Locate the cell with the specified text and output its (X, Y) center coordinate. 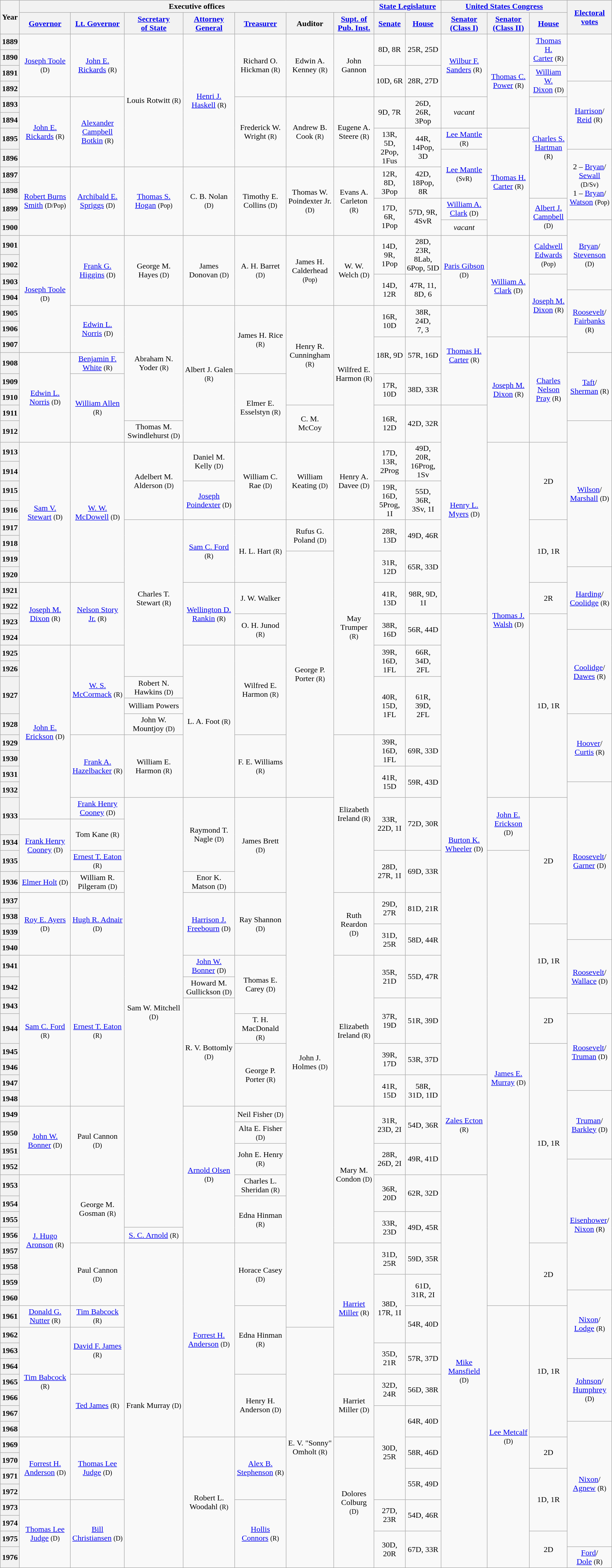
61D, 31R, 2I (423, 1290)
59R, 43D (423, 782)
1919 (10, 559)
17D, 13R,2Prog (390, 461)
1924 (10, 637)
Alexander CampbellBotkin (R) (97, 132)
Thomas W.Poindexter Jr. (D) (310, 201)
33R, 22D, 1I (390, 824)
Abraham N. Yoder (R) (154, 363)
John E. Henry (R) (260, 1159)
Bill Christiansen (D) (97, 1533)
1954 (10, 1204)
9D, 7R (390, 112)
1923 (10, 622)
1894 (10, 120)
Benjamin F. White (R) (97, 363)
1940 (10, 948)
1906 (10, 329)
1967 (10, 1413)
Bryan/Stevenson (D) (589, 255)
1904 (10, 298)
8D, 8R (390, 50)
65R, 33D (423, 567)
Robert N. Hawkins (D) (154, 687)
Lee Mantle (R) (464, 139)
19R, 16D,5Prog, 1I (390, 500)
28D, 27R, 1I (390, 871)
Thomas H.Carter (R) (549, 50)
Harding/Coolidge (R) (589, 598)
1934 (10, 842)
Wilson/Marshall (D) (589, 494)
67D, 33R (423, 1549)
A. H. Barret (D) (260, 270)
JohnGannon (354, 65)
31R, 23D, 2I (390, 1125)
George P.Porter (R) (310, 674)
14D, 12R (390, 290)
35D, 21R (390, 1358)
1899 (10, 209)
Rufus G.Poland (D) (310, 535)
Johnson/Humphrey (D) (589, 1390)
R. V. Bottomly (D) (209, 1052)
1932 (10, 790)
1933 (10, 816)
1908 (10, 363)
36R, 20D (390, 1193)
1909 (10, 382)
66R, 34D,2FL (423, 661)
Alta E. Fisher (D) (260, 1133)
41R, 13D (390, 598)
29D, 27R (390, 908)
William Allen (R) (97, 408)
30D, 20R (390, 1549)
Burton K. Wheeler (D) (464, 844)
1961 (10, 1316)
James E. Murray (D) (508, 1078)
Paris Gibson (D) (464, 270)
1965 (10, 1382)
39R, 17D (390, 1059)
Wellington D. Rankin (R) (209, 614)
1962 (10, 1335)
Frank A. Hazelbacker (R) (97, 766)
Lee Metcalf (D) (508, 1437)
AttorneyGeneral (209, 24)
HarrietMiller (R) (354, 1309)
26D, 26R,3Pop (423, 112)
32D, 24R (390, 1390)
John J.Holmes (D) (310, 1062)
69D, 33R (423, 871)
56R, 44D (423, 629)
Roosevelt/Truman (D) (589, 1052)
1939 (10, 932)
Roosevelt/Fairbanks (R) (589, 321)
DoloresColburg (D) (354, 1502)
H. L. Hart (R) (260, 551)
1895 (10, 139)
Eugene A.Steere (R) (354, 132)
Secretaryof State (154, 24)
Hugh R. Adnair (D) (97, 924)
1912 (10, 431)
1972 (10, 1492)
18R, 9D (390, 355)
98R, 9D, 1I (423, 598)
Senator(Class I) (464, 24)
C. M.McCoy (310, 423)
1898 (10, 190)
Neil Fisher (D) (260, 1114)
David F. James (R) (97, 1350)
1921 (10, 590)
Donald G. Nutter (R) (45, 1316)
49D, 20R,16Prog, 1Sv (423, 461)
1891 (10, 73)
Harriet Miller (D) (354, 1405)
Elmer Holt (D) (45, 882)
40R, 15D,1FL (390, 706)
Zales Ecton (R) (464, 1125)
W. W.Welch (D) (354, 270)
Alex B. Stephenson (R) (260, 1468)
William E. Harmon (R) (154, 766)
57R, 16D (423, 355)
Henry H. Anderson (D) (260, 1405)
1916 (10, 510)
Senate (390, 24)
53R, 37D (423, 1059)
Ford/Dole (R) (589, 1557)
38R, 24D,7, 3 (423, 321)
1907 (10, 345)
Supt. ofPub. Inst. (354, 24)
47R, 11,8D, 6 (423, 290)
1973 (10, 1507)
Elmer E. Esselstyn (R) (260, 408)
1938 (10, 916)
Robert Burns Smith (D/Pop) (45, 201)
Electoralvotes (589, 17)
16R, 10D (390, 321)
J. Hugo Aronson (R) (45, 1240)
1968 (10, 1429)
1896 (10, 158)
1936 (10, 882)
1901 (10, 245)
Raymond T. Nagle (D) (209, 834)
27D, 23R (390, 1515)
1949 (10, 1114)
RuthReardon (D) (354, 924)
Thomas J. Walsh (D) (508, 620)
Truman/Barkley (D) (589, 1125)
Adelbert M. Alderson (D) (154, 481)
Mike Mansfield (D) (464, 1371)
1974 (10, 1523)
49D, 46R (423, 535)
James H.Calderhead (Pop) (310, 270)
1969 (10, 1445)
Governor (45, 24)
Hoover/Curtis (R) (589, 747)
MayTrumper (R) (354, 627)
51R, 39D (423, 1021)
Frank Murray (D) (154, 1405)
1913 (10, 452)
81D, 21R (423, 908)
Nixon/Agnew (R) (589, 1484)
1925 (10, 653)
1945 (10, 1052)
1937 (10, 901)
1964 (10, 1366)
12R, 8D,3Pop (390, 183)
16R, 12D (390, 423)
1951 (10, 1151)
Louis Rotwitt (R) (154, 101)
54D, 36R (423, 1125)
1890 (10, 57)
1952 (10, 1167)
Evans A.Carleton (R) (354, 201)
62R, 32D (423, 1193)
1917 (10, 528)
Howard M. Gullickson (D) (209, 987)
Charles T. Stewart (R) (154, 598)
Sam V. Stewart (D) (45, 512)
1942 (10, 987)
1935 (10, 860)
28R, 27D (423, 81)
1897 (10, 175)
61R, 39D,2FL (423, 706)
W. W. McDowell (D) (97, 512)
Roy E. Ayers (D) (45, 924)
1918 (10, 543)
2 – Bryan/Sewall (D/Sv) 1 – Bryan/Watson (Pop) (589, 184)
Robert L. Woodahl (R) (209, 1502)
Thomas C. Power (R) (508, 81)
30D, 25R (390, 1452)
George P. Porter (R) (260, 1075)
64R, 40D (423, 1421)
1920 (10, 575)
1903 (10, 282)
1930 (10, 758)
17D, 6R,1Pop (390, 217)
56D, 38R (423, 1390)
Tom Kane (R) (97, 834)
United States Congress (504, 7)
28D, 23R, 8Lab,6Pop, 5ID (423, 255)
William W.Dixon (D) (549, 81)
L. A. Foot (R) (209, 721)
WilliamKeating (D) (310, 481)
Harrison/Reid (R) (589, 115)
1914 (10, 471)
1948 (10, 1099)
Daniel M. Kelly (D) (209, 461)
Charles S.Hartman (R) (549, 148)
Horace Casey (D) (260, 1274)
1926 (10, 669)
54D, 46R (423, 1515)
William C. Rae (D) (260, 481)
Senator(Class II) (508, 24)
James Donovan (D) (209, 270)
1960 (10, 1298)
Henry R.Cunningham (R) (310, 355)
1959 (10, 1282)
55D, 47R (423, 977)
Joseph M.Dixon (R) (549, 305)
State Legislature (407, 7)
57D, 9R,4SvR (423, 217)
Eisenhower/Nixon (R) (589, 1224)
1943 (10, 1006)
Enor K. Matson (D) (209, 882)
George M. Gosman (R) (97, 1209)
1976 (10, 1557)
59D, 35R (423, 1259)
Coolidge/Dawes (R) (589, 672)
Ray Shannon (D) (260, 924)
Edwin A.Kenney (R) (310, 65)
13R, 5D,2Pop, 1Fus (390, 148)
Roosevelt/Garner (D) (589, 860)
Wilfred E. Harmon (R) (260, 690)
Treasurer (260, 24)
Albert J.Campbell (D) (549, 217)
Mary M.Condon (D) (354, 1175)
Thomas M. Swindlehurst (D) (154, 431)
F. E. Williams (R) (260, 766)
Nixon/Lodge (R) (589, 1324)
Frederick W. Wright (R) (260, 132)
2R (549, 598)
Nelson Story Jr. (R) (97, 614)
Henry A.Davee (D) (354, 481)
37R, 19D (390, 1021)
O. H. Junod (R) (260, 629)
33R, 23D (390, 1227)
1947 (10, 1083)
Lt. Governor (97, 24)
Wilfred E.Harmon (R) (354, 374)
1889 (10, 42)
William Powers (154, 706)
Andrew B.Cook (R) (310, 132)
1957 (10, 1251)
Joseph Poindexter (D) (209, 500)
42D, 18Pop,8R (423, 183)
Roosevelt/Wallace (D) (589, 977)
Timothy E. Collins (D) (260, 201)
1910 (10, 397)
1970 (10, 1460)
Sam W. Mitchell (D) (154, 1012)
E. V. "Sonny"Omholt (R) (310, 1447)
Henri J. Haskell (R) (209, 101)
Thomas E. Carey (D) (260, 985)
1915 (10, 491)
Frank G. Higgins (D) (97, 270)
1900 (10, 227)
Archibald E. Spriggs (D) (97, 201)
1946 (10, 1067)
44R, 14Pop,3D (423, 148)
1931 (10, 774)
1941 (10, 966)
Charles L. Sheridan (R) (260, 1185)
W. S. McCormack (R) (97, 690)
38D, 17R, 1I (390, 1309)
Wilbur F. Sanders (R) (464, 65)
1944 (10, 1029)
Year (10, 17)
1950 (10, 1133)
54R, 40D (423, 1324)
35R, 21D (390, 977)
Ted James (R) (97, 1405)
James H. Rice (R) (260, 340)
1902 (10, 265)
Richard O.Hickman (R) (260, 65)
1927 (10, 695)
1929 (10, 743)
38R, 16D (390, 629)
1958 (10, 1266)
1893 (10, 105)
1975 (10, 1539)
58R, 31D, 1ID (423, 1091)
1956 (10, 1235)
49D, 45R (423, 1227)
Executive offices (197, 7)
Hollis Connors (R) (260, 1533)
Taft/Sherman (R) (589, 387)
T. H. MacDonald (R) (260, 1029)
Thomas S. Hogan (Pop) (154, 201)
James Brett (D) (260, 845)
69R, 33D (423, 750)
72D, 30R (423, 824)
17R, 10D (390, 389)
55D, 36R,3Sv, 1I (423, 500)
Henry L. Myers (D) (464, 510)
58R, 46D (423, 1452)
Arnold Olsen (D) (209, 1175)
49R, 41D (423, 1159)
1922 (10, 606)
William R. Pilgeram (D) (97, 882)
28R, 26D, 2I (390, 1159)
1955 (10, 1219)
Auditor (310, 24)
38D, 33R (423, 389)
1905 (10, 313)
Lee Mantle (SvR) (464, 174)
58D, 44R (423, 940)
1953 (10, 1185)
25R, 25D (423, 50)
Harrison J. Freebourn (D) (209, 924)
1911 (10, 413)
14D, 9R,1Pop (390, 255)
28R, 13D (390, 535)
1892 (10, 89)
57R, 37D (423, 1358)
John W. Mountjoy (D) (154, 724)
S. C. Arnold (R) (154, 1235)
1928 (10, 724)
C. B. Nolan (D) (209, 201)
55R, 49D (423, 1484)
42D, 32R (423, 423)
1971 (10, 1476)
31R, 12D (390, 567)
1963 (10, 1350)
CharlesNelsonPray (R) (549, 389)
CaldwellEdwards (Pop) (549, 255)
1966 (10, 1397)
George M. Hayes (D) (154, 270)
Albert J. Galen (R) (209, 374)
J. W. Walker (260, 598)
10D, 6R (390, 81)
